Locate the cell with the specified text and output its (x, y) center coordinate. 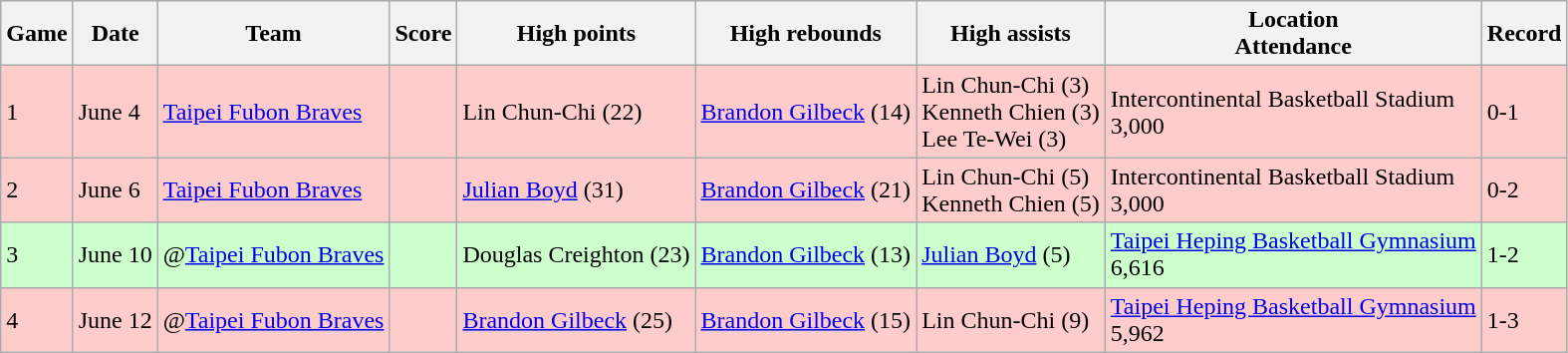
High rebounds (806, 34)
Record (1524, 34)
High points (576, 34)
June 10 (116, 255)
0-2 (1524, 189)
Lin Chun-Chi (22) (576, 112)
Game (37, 34)
Team (273, 34)
LocationAttendance (1293, 34)
2 (37, 189)
High assists (1011, 34)
3 (37, 255)
Douglas Creighton (23) (576, 255)
1-3 (1524, 319)
0-1 (1524, 112)
Julian Boyd (31) (576, 189)
1-2 (1524, 255)
Brandon Gilbeck (25) (576, 319)
Date (116, 34)
Lin Chun-Chi (9) (1011, 319)
June 4 (116, 112)
1 (37, 112)
Score (423, 34)
Brandon Gilbeck (15) (806, 319)
Taipei Heping Basketball Gymnasium5,962 (1293, 319)
June 12 (116, 319)
Brandon Gilbeck (14) (806, 112)
Lin Chun-Chi (3)Kenneth Chien (3)Lee Te-Wei (3) (1011, 112)
June 6 (116, 189)
Lin Chun-Chi (5)Kenneth Chien (5) (1011, 189)
Brandon Gilbeck (21) (806, 189)
Brandon Gilbeck (13) (806, 255)
Taipei Heping Basketball Gymnasium6,616 (1293, 255)
4 (37, 319)
Julian Boyd (5) (1011, 255)
